Return the [X, Y] coordinate for the center point of the cell that contains the specified text.  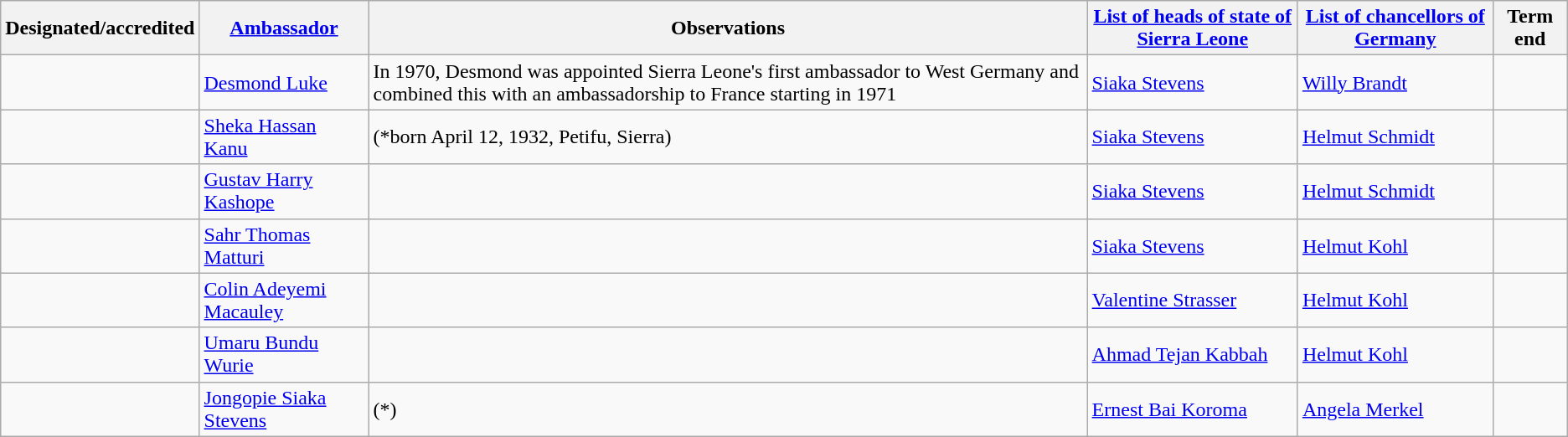
Colin Adeyemi Macauley [284, 300]
Sahr Thomas Matturi [284, 246]
Observations [728, 28]
Ahmad Tejan Kabbah [1193, 355]
List of heads of state of Sierra Leone [1193, 28]
Willy Brandt [1395, 82]
(*) [728, 409]
Desmond Luke [284, 82]
In 1970, Desmond was appointed Sierra Leone's first ambassador to West Germany and combined this with an ambassadorship to France starting in 1971 [728, 82]
Valentine Strasser [1193, 300]
Ernest Bai Koroma [1193, 409]
Umaru Bundu Wurie [284, 355]
List of chancellors of Germany [1395, 28]
(*born April 12, 1932, Petifu, Sierra) [728, 137]
Gustav Harry Kashope [284, 191]
Ambassador [284, 28]
Jongopie Siaka Stevens [284, 409]
Term end [1529, 28]
Sheka Hassan Kanu [284, 137]
Designated/accredited [101, 28]
Angela Merkel [1395, 409]
